Identify which cell holds the provided text, then report its [x, y] central coordinate. 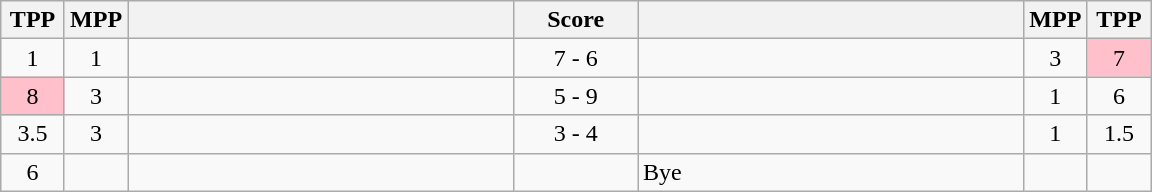
5 - 9 [576, 96]
3.5 [33, 134]
1.5 [1119, 134]
Bye [831, 172]
7 [1119, 58]
7 - 6 [576, 58]
8 [33, 96]
3 - 4 [576, 134]
Score [576, 20]
